Capture the cell that displays the provided text and extract its (x, y) central coordinate. 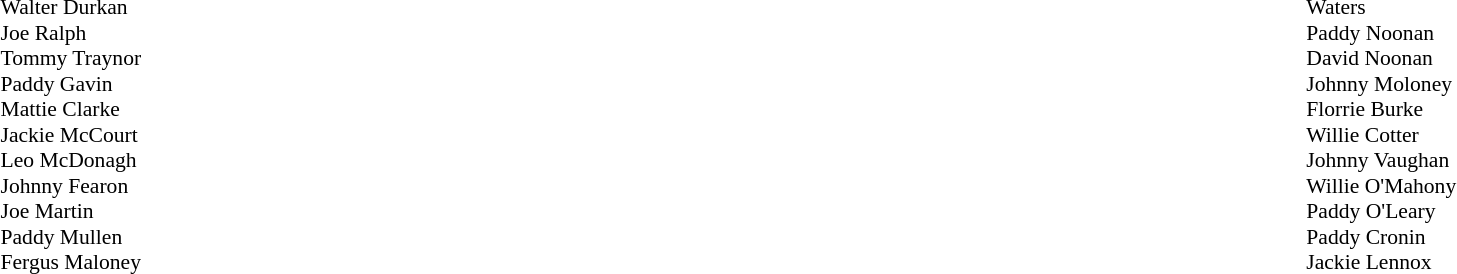
Johnny Moloney (1381, 84)
Jackie McCourt (70, 135)
Paddy Mullen (70, 237)
Tommy Traynor (70, 59)
Leo McDonagh (70, 161)
Johnny Vaughan (1381, 161)
Joe Ralph (70, 33)
Willie O'Mahony (1381, 186)
Mattie Clarke (70, 109)
Paddy Noonan (1381, 33)
Paddy O'Leary (1381, 211)
David Noonan (1381, 59)
Paddy Gavin (70, 84)
Paddy Cronin (1381, 237)
Joe Martin (70, 211)
Florrie Burke (1381, 109)
Johnny Fearon (70, 186)
Willie Cotter (1381, 135)
